Return the (X, Y) coordinate for the center point of the cell that contains the specified text.  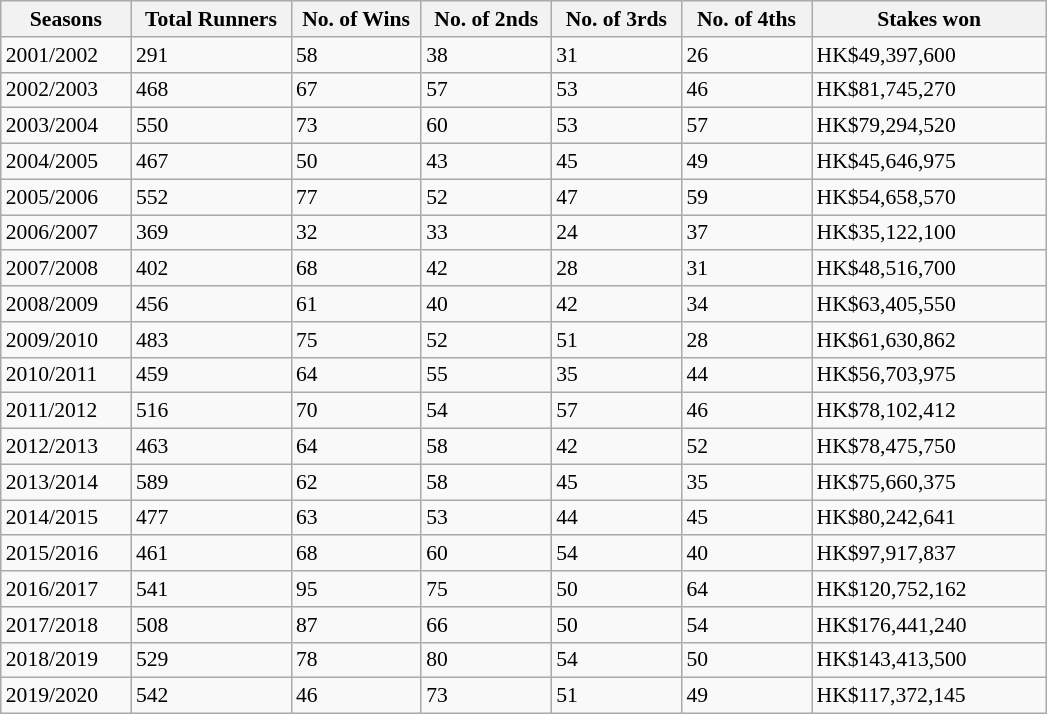
550 (211, 126)
HK$117,372,145 (930, 696)
2011/2012 (66, 411)
461 (211, 554)
369 (211, 233)
Stakes won (930, 19)
HK$97,917,837 (930, 554)
HK$54,658,570 (930, 197)
2004/2005 (66, 162)
HK$143,413,500 (930, 660)
66 (486, 625)
402 (211, 269)
HK$61,630,862 (930, 340)
32 (356, 233)
468 (211, 90)
63 (356, 518)
70 (356, 411)
2009/2010 (66, 340)
HK$81,745,270 (930, 90)
HK$80,242,641 (930, 518)
No. of 2nds (486, 19)
2007/2008 (66, 269)
459 (211, 375)
456 (211, 304)
38 (486, 55)
24 (616, 233)
HK$79,294,520 (930, 126)
HK$49,397,600 (930, 55)
61 (356, 304)
34 (746, 304)
589 (211, 482)
55 (486, 375)
HK$45,646,975 (930, 162)
483 (211, 340)
HK$75,660,375 (930, 482)
HK$56,703,975 (930, 375)
62 (356, 482)
467 (211, 162)
59 (746, 197)
2010/2011 (66, 375)
508 (211, 625)
77 (356, 197)
2016/2017 (66, 589)
2015/2016 (66, 554)
HK$78,475,750 (930, 447)
2008/2009 (66, 304)
2012/2013 (66, 447)
2019/2020 (66, 696)
No. of Wins (356, 19)
78 (356, 660)
463 (211, 447)
2014/2015 (66, 518)
37 (746, 233)
541 (211, 589)
542 (211, 696)
477 (211, 518)
95 (356, 589)
2001/2002 (66, 55)
33 (486, 233)
HK$63,405,550 (930, 304)
Seasons (66, 19)
No. of 3rds (616, 19)
47 (616, 197)
87 (356, 625)
HK$176,441,240 (930, 625)
67 (356, 90)
43 (486, 162)
HK$48,516,700 (930, 269)
80 (486, 660)
291 (211, 55)
2002/2003 (66, 90)
26 (746, 55)
Total Runners (211, 19)
552 (211, 197)
HK$78,102,412 (930, 411)
2013/2014 (66, 482)
516 (211, 411)
2003/2004 (66, 126)
529 (211, 660)
HK$120,752,162 (930, 589)
2005/2006 (66, 197)
2018/2019 (66, 660)
HK$35,122,100 (930, 233)
2017/2018 (66, 625)
2006/2007 (66, 233)
No. of 4ths (746, 19)
